Search for the cell housing the specified text and yield its (X, Y) center coordinate. 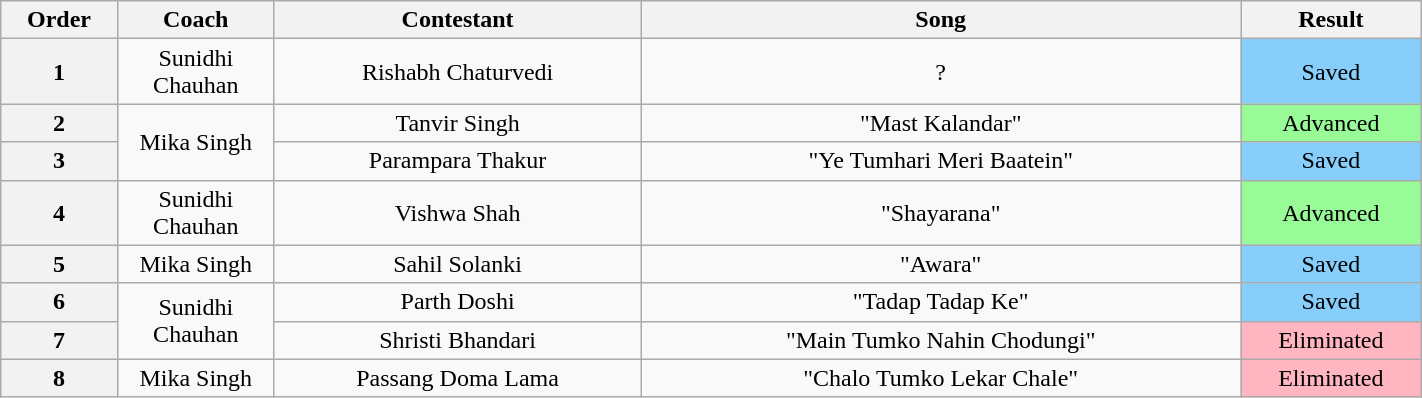
1 (60, 72)
6 (60, 302)
"Ye Tumhari Meri Baatein" (941, 161)
Vishwa Shah (458, 212)
"Tadap Tadap Ke" (941, 302)
Rishabh Chaturvedi (458, 72)
"Main Tumko Nahin Chodungi" (941, 340)
"Mast Kalandar" (941, 123)
Parampara Thakur (458, 161)
5 (60, 264)
2 (60, 123)
? (941, 72)
Order (60, 20)
Shristi Bhandari (458, 340)
4 (60, 212)
3 (60, 161)
Result (1330, 20)
Contestant (458, 20)
Coach (196, 20)
Song (941, 20)
"Awara" (941, 264)
7 (60, 340)
Passang Doma Lama (458, 378)
Tanvir Singh (458, 123)
8 (60, 378)
"Shayarana" (941, 212)
Sahil Solanki (458, 264)
"Chalo Tumko Lekar Chale" (941, 378)
Parth Doshi (458, 302)
